Identify which cell holds the provided text, then report its [x, y] central coordinate. 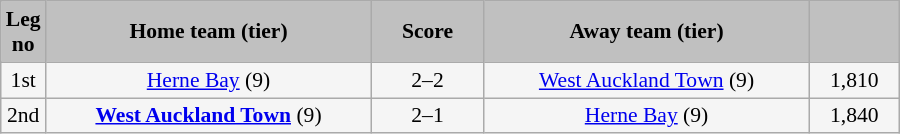
Score [427, 32]
Home team (tier) [209, 32]
2–2 [427, 80]
2–1 [427, 116]
1,810 [854, 80]
Away team (tier) [647, 32]
2nd [24, 116]
1st [24, 80]
Leg no [24, 32]
1,840 [854, 116]
